Capture the cell that displays the provided text and extract its [x, y] central coordinate. 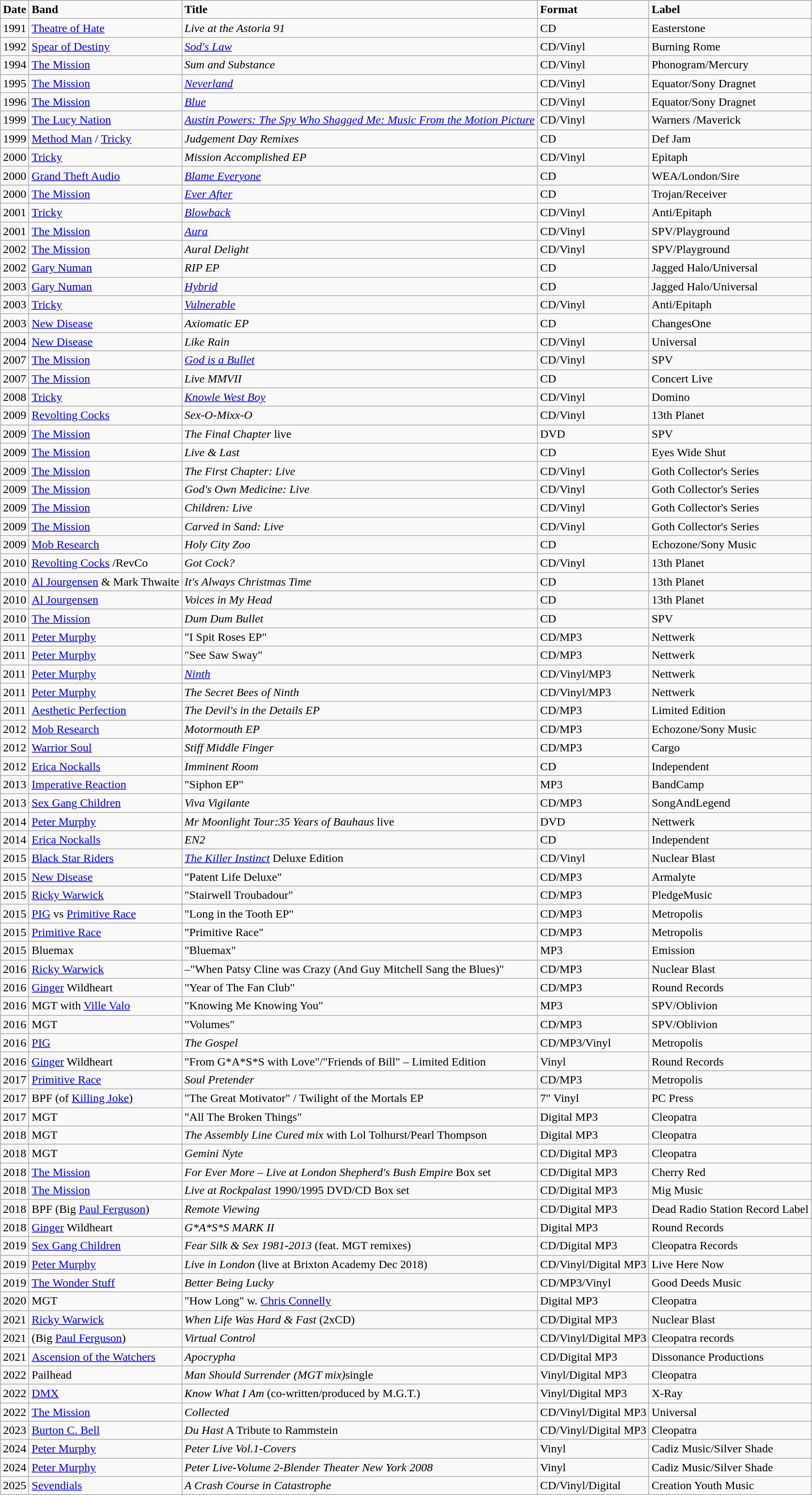
Dissonance Productions [730, 1356]
MGT with Ville Valo [106, 1006]
Al Jourgensen & Mark Thwaite [106, 582]
Mission Accomplished EP [359, 157]
2023 [15, 1431]
Blame Everyone [359, 175]
"All The Broken Things" [359, 1116]
Gemini Nyte [359, 1154]
SongAndLegend [730, 803]
Children: Live [359, 508]
Blue [359, 102]
2008 [15, 397]
Sevendials [106, 1486]
Cleopatra Records [730, 1246]
Aural Delight [359, 250]
Axiomatic EP [359, 323]
Knowle West Boy [359, 397]
DMX [106, 1393]
Collected [359, 1412]
Live MMVII [359, 379]
2020 [15, 1301]
Peter Live Vol.1-Covers [359, 1449]
RIP EP [359, 268]
Sod's Law [359, 47]
BPF (of Killing Joke) [106, 1098]
The Assembly Line Cured mix with Lol Tolhurst/Pearl Thompson [359, 1135]
(Big Paul Ferguson) [106, 1338]
Revolting Cocks [106, 415]
The Wonder Stuff [106, 1283]
Better Being Lucky [359, 1283]
Title [359, 10]
Limited Edition [730, 711]
Emission [730, 951]
Warrior Soul [106, 747]
The Devil's in the Details EP [359, 711]
PIG [106, 1043]
Vulnerable [359, 305]
1991 [15, 28]
Virtual Control [359, 1338]
Dead Radio Station Record Label [730, 1209]
Pailhead [106, 1375]
"From G*A*S*S with Love"/"Friends of Bill" – Limited Edition [359, 1061]
Trojan/Receiver [730, 194]
Got Cock? [359, 563]
Creation Youth Music [730, 1486]
Stiff Middle Finger [359, 747]
2025 [15, 1486]
For Ever More – Live at London Shepherd's Bush Empire Box set [359, 1172]
The First Chapter: Live [359, 471]
Method Man / Tricky [106, 139]
"The Great Motivator" / Twilight of the Mortals EP [359, 1098]
ChangesOne [730, 323]
Hybrid [359, 286]
Date [15, 10]
Eyes Wide Shut [730, 452]
"Siphon EP" [359, 784]
BandCamp [730, 784]
–"When Patsy Cline was Crazy (And Guy Mitchell Sang the Blues)" [359, 969]
Sum and Substance [359, 65]
God's Own Medicine: Live [359, 489]
Peter Live-Volume 2-Blender Theater New York 2008 [359, 1467]
Ascension of the Watchers [106, 1356]
"Volumes" [359, 1024]
The Killer Instinct Deluxe Edition [359, 859]
A Crash Course in Catastrophe [359, 1486]
BPF (Big Paul Ferguson) [106, 1209]
The Secret Bees of Ninth [359, 692]
"Patent Life Deluxe" [359, 877]
1994 [15, 65]
Fear Silk & Sex 1981-2013 (feat. MGT remixes) [359, 1246]
It's Always Christmas Time [359, 582]
Aesthetic Perfection [106, 711]
Concert Live [730, 379]
Man Should Surrender (MGT mix)single [359, 1375]
God is a Bullet [359, 360]
Imperative Reaction [106, 784]
"Stairwell Troubadour" [359, 895]
Ever After [359, 194]
Format [593, 10]
Viva Vigilante [359, 803]
Warners /Maverick [730, 120]
Soul Pretender [359, 1080]
EN2 [359, 840]
1992 [15, 47]
Live Here Now [730, 1264]
Armalyte [730, 877]
Apocrypha [359, 1356]
Judgement Day Remixes [359, 139]
PledgeMusic [730, 895]
G*A*S*S MARK II [359, 1227]
Burton C. Bell [106, 1431]
Imminent Room [359, 766]
Epitaph [730, 157]
Dum Dum Bullet [359, 619]
Blowback [359, 212]
Motormouth EP [359, 729]
"Knowing Me Knowing You" [359, 1006]
7" Vinyl [593, 1098]
"See Saw Sway" [359, 655]
Cleopatra records [730, 1338]
Du Hast A Tribute to Rammstein [359, 1431]
WEA/London/Sire [730, 175]
"Year of The Fan Club" [359, 987]
Mig Music [730, 1191]
CD/Vinyl/Digital [593, 1486]
The Gospel [359, 1043]
Aura [359, 231]
The Final Chapter live [359, 434]
Live & Last [359, 452]
Sex-O-Mixx-O [359, 415]
Cargo [730, 747]
Mr Moonlight Tour:35 Years of Bauhaus live [359, 822]
Black Star Riders [106, 859]
Remote Viewing [359, 1209]
Live in London (live at Brixton Academy Dec 2018) [359, 1264]
Theatre of Hate [106, 28]
Revolting Cocks /RevCo [106, 563]
Live at Rockpalast 1990/1995 DVD/CD Box set [359, 1191]
Austin Powers: The Spy Who Shagged Me: Music From the Motion Picture [359, 120]
Live at the Astoria 91 [359, 28]
Neverland [359, 83]
"Long in the Tooth EP" [359, 914]
Good Deeds Music [730, 1283]
Know What I Am (co-written/produced by M.G.T.) [359, 1393]
Band [106, 10]
Holy City Zoo [359, 545]
X-Ray [730, 1393]
Phonogram/Mercury [730, 65]
When Life Was Hard & Fast (2xCD) [359, 1320]
Burning Rome [730, 47]
1995 [15, 83]
Def Jam [730, 139]
Al Jourgensen [106, 600]
PIG vs Primitive Race [106, 914]
The Lucy Nation [106, 120]
"Bluemax" [359, 951]
Grand Theft Audio [106, 175]
Ninth [359, 674]
Cherry Red [730, 1172]
Easterstone [730, 28]
1996 [15, 102]
Carved in Sand: Live [359, 526]
"Primitive Race" [359, 932]
Bluemax [106, 951]
PC Press [730, 1098]
Label [730, 10]
Voices in My Head [359, 600]
2004 [15, 342]
Spear of Destiny [106, 47]
Domino [730, 397]
Like Rain [359, 342]
"How Long" w. Chris Connelly [359, 1301]
"I Spit Roses EP" [359, 637]
